Pinpoint the cell where the given text exists, returning its [x, y] midpoint coordinate. 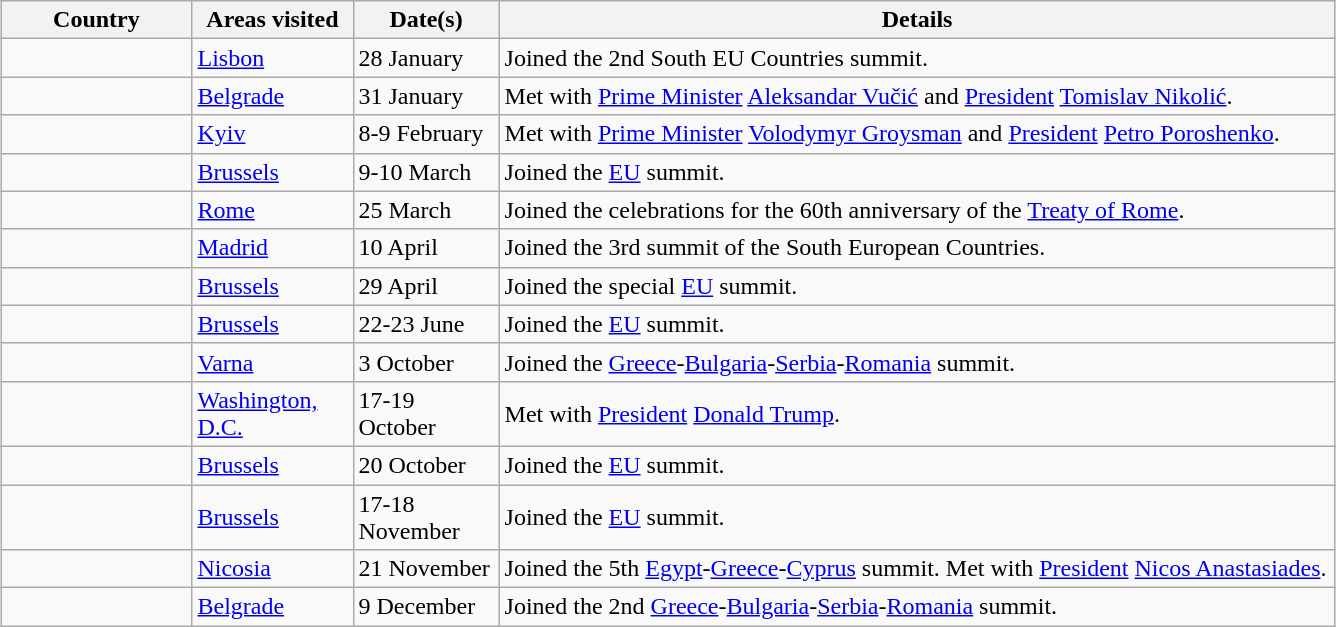
Lisbon [272, 58]
9 December [426, 607]
Madrid [272, 248]
Country [96, 20]
Rome [272, 210]
Washington, D.C. [272, 414]
Joined the 3rd summit of the South European Countries. [917, 248]
29 April [426, 286]
22-23 June [426, 324]
Joined the 5th Egypt-Greece-Cyprus summit. Met with President Nicos Anastasiades. [917, 569]
20 October [426, 465]
Joined the 2nd Greece-Bulgaria-Serbia-Romania summit. [917, 607]
Nicosia [272, 569]
Met with Prime Minister Volodymyr Groysman and President Petro Poroshenko. [917, 134]
17-19 October [426, 414]
25 March [426, 210]
Joined the 2nd South EU Countries summit. [917, 58]
Joined the special EU summit. [917, 286]
9-10 March [426, 172]
10 April [426, 248]
31 January [426, 96]
21 November [426, 569]
Joined the celebrations for the 60th anniversary of the Treaty of Rome. [917, 210]
Varna [272, 362]
Date(s) [426, 20]
3 October [426, 362]
Areas visited [272, 20]
17-18 November [426, 516]
Met with President Donald Trump. [917, 414]
Kyiv [272, 134]
28 January [426, 58]
Details [917, 20]
Joined the Greece-Bulgaria-Serbia-Romania summit. [917, 362]
Met with Prime Minister Aleksandar Vučić and President Tomislav Nikolić. [917, 96]
8-9 February [426, 134]
